Find where the given text appears and provide that cell's center as [x, y] coordinate. 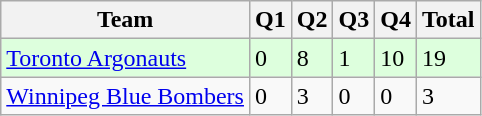
Toronto Argonauts [126, 58]
10 [396, 58]
Q3 [354, 20]
Total [448, 20]
8 [312, 58]
Q2 [312, 20]
19 [448, 58]
Q4 [396, 20]
1 [354, 58]
Team [126, 20]
Q1 [270, 20]
Winnipeg Blue Bombers [126, 96]
